Provide the (X, Y) coordinate of the cell's center where the given text is located.  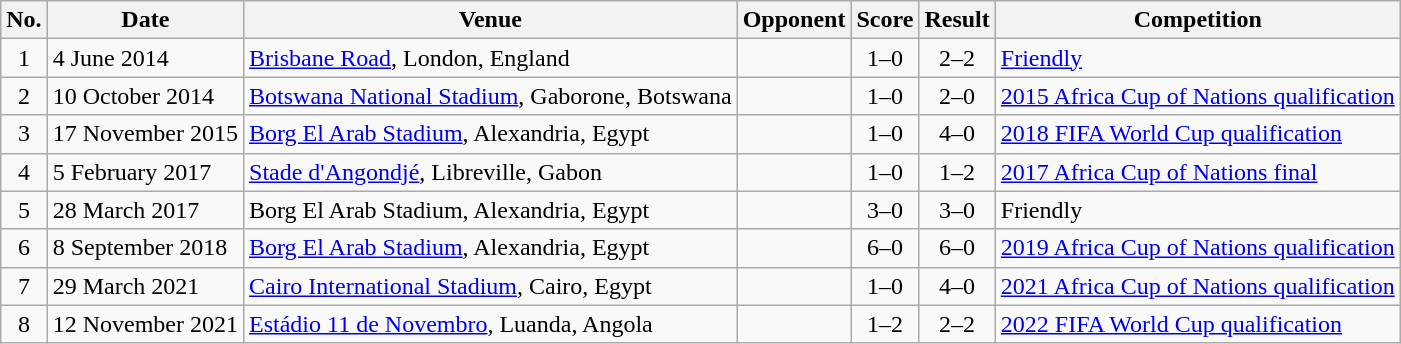
8 September 2018 (145, 248)
No. (24, 20)
29 March 2021 (145, 286)
12 November 2021 (145, 324)
2022 FIFA World Cup qualification (1198, 324)
8 (24, 324)
17 November 2015 (145, 134)
6 (24, 248)
Score (885, 20)
2017 Africa Cup of Nations final (1198, 172)
Competition (1198, 20)
2 (24, 96)
2–0 (957, 96)
28 March 2017 (145, 210)
Result (957, 20)
Estádio 11 de Novembro, Luanda, Angola (491, 324)
7 (24, 286)
5 (24, 210)
Stade d'Angondjé, Libreville, Gabon (491, 172)
Cairo International Stadium, Cairo, Egypt (491, 286)
Date (145, 20)
Brisbane Road, London, England (491, 58)
Opponent (794, 20)
4 (24, 172)
5 February 2017 (145, 172)
3 (24, 134)
2019 Africa Cup of Nations qualification (1198, 248)
2015 Africa Cup of Nations qualification (1198, 96)
10 October 2014 (145, 96)
2018 FIFA World Cup qualification (1198, 134)
4 June 2014 (145, 58)
1 (24, 58)
Botswana National Stadium, Gaborone, Botswana (491, 96)
Venue (491, 20)
2021 Africa Cup of Nations qualification (1198, 286)
